Detect which cell encompasses the target text, then output its (x, y) center coordinate. 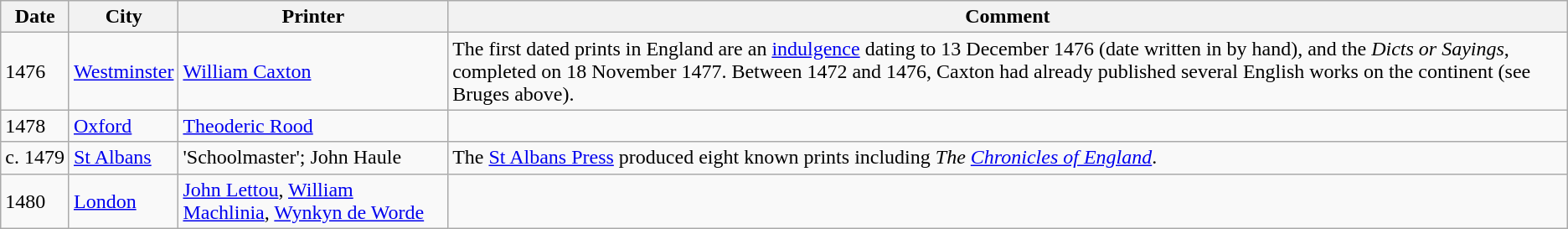
'Schoolmaster'; John Haule (313, 158)
c. 1479 (35, 158)
John Lettou, William Machlinia, Wynkyn de Worde (313, 201)
Theoderic Rood (313, 126)
Date (35, 17)
Westminster (123, 71)
Oxford (123, 126)
London (123, 201)
Comment (1008, 17)
William Caxton (313, 71)
1480 (35, 201)
Printer (313, 17)
1478 (35, 126)
The St Albans Press produced eight known prints including The Chronicles of England. (1008, 158)
1476 (35, 71)
St Albans (123, 158)
City (123, 17)
